Output the [X, Y] coordinate of the center of the cell containing the given text.  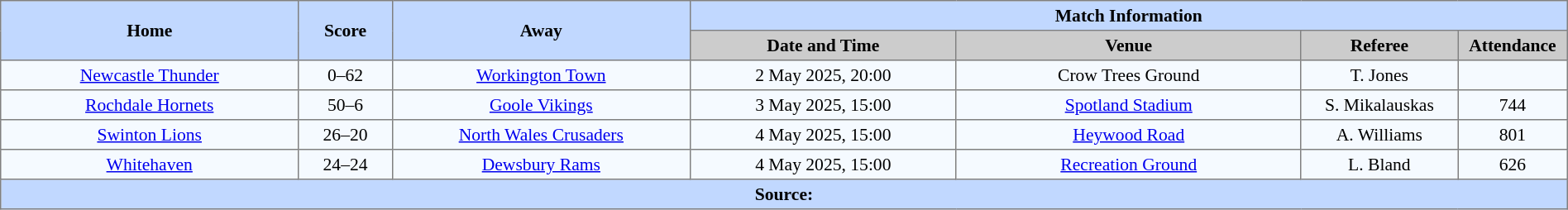
T. Jones [1379, 75]
Crow Trees Ground [1128, 75]
0–62 [346, 75]
Swinton Lions [150, 135]
26–20 [346, 135]
801 [1513, 135]
Score [346, 31]
2 May 2025, 20:00 [823, 75]
Dewsbury Rams [541, 165]
Attendance [1513, 45]
A. Williams [1379, 135]
L. Bland [1379, 165]
Away [541, 31]
Newcastle Thunder [150, 75]
S. Mikalauskas [1379, 105]
Referee [1379, 45]
Heywood Road [1128, 135]
Spotland Stadium [1128, 105]
Source: [784, 194]
Date and Time [823, 45]
Home [150, 31]
Venue [1128, 45]
North Wales Crusaders [541, 135]
Workington Town [541, 75]
Whitehaven [150, 165]
24–24 [346, 165]
626 [1513, 165]
Match Information [1128, 16]
Rochdale Hornets [150, 105]
744 [1513, 105]
Goole Vikings [541, 105]
Recreation Ground [1128, 165]
3 May 2025, 15:00 [823, 105]
50–6 [346, 105]
